Extract the [X, Y] coordinate from the center of the cell holding the provided text.  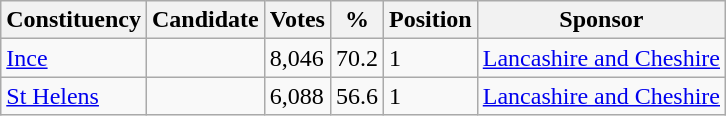
St Helens [74, 96]
6,088 [297, 96]
Sponsor [601, 20]
Candidate [205, 20]
Ince [74, 58]
Constituency [74, 20]
Votes [297, 20]
56.6 [356, 96]
70.2 [356, 58]
% [356, 20]
Position [430, 20]
8,046 [297, 58]
